Return the [x, y] coordinate for the center point of the cell that contains the specified text.  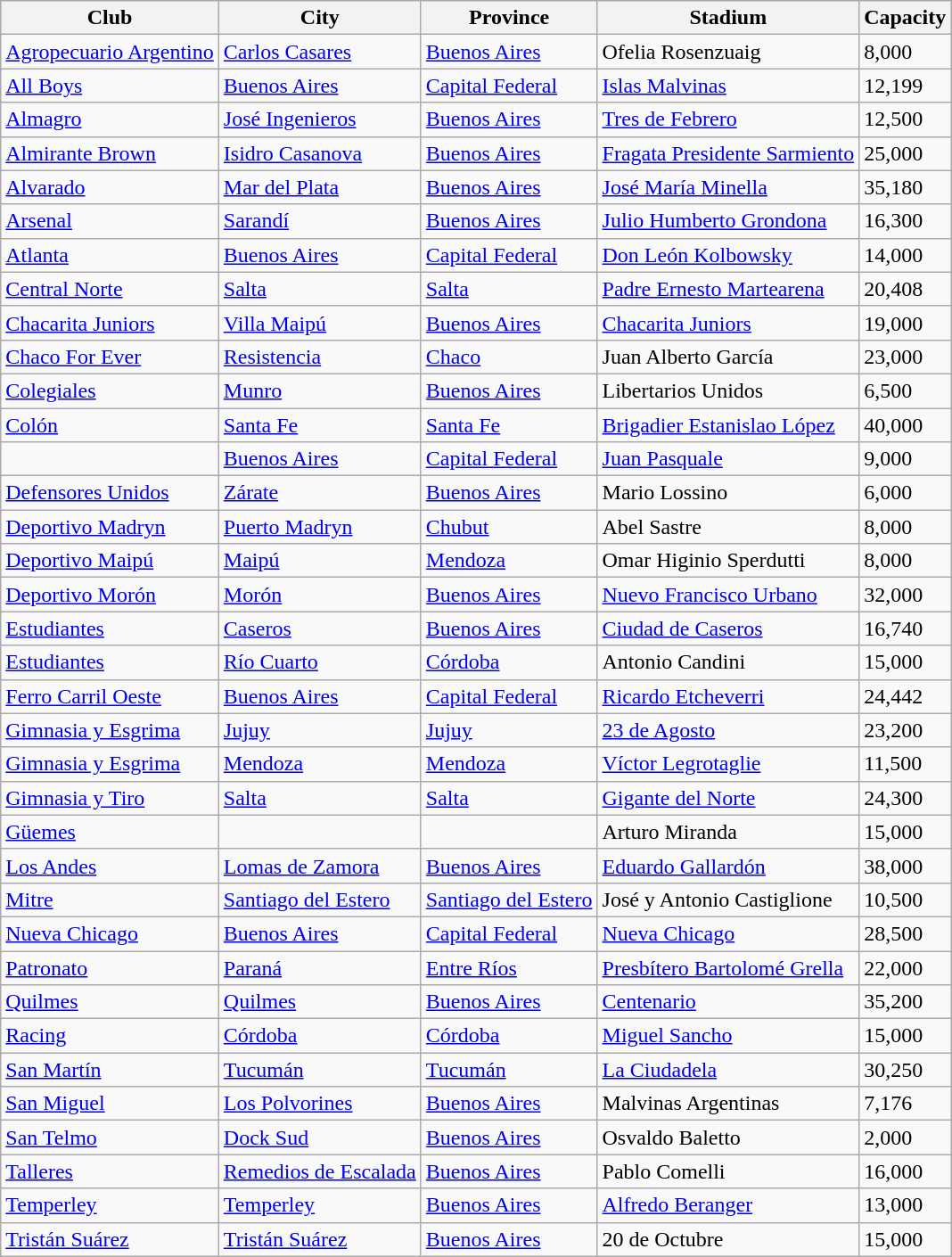
24,300 [906, 798]
Omar Higinio Sperdutti [728, 561]
Villa Maipú [319, 323]
Víctor Legrotaglie [728, 764]
10,500 [906, 900]
Colegiales [111, 390]
Fragata Presidente Sarmiento [728, 153]
Juan Alberto García [728, 357]
Colón [111, 425]
Abel Sastre [728, 527]
Deportivo Morón [111, 595]
Islas Malvinas [728, 86]
9,000 [906, 459]
30,250 [906, 1070]
All Boys [111, 86]
Mitre [111, 900]
Paraná [319, 967]
Remedios de Escalada [319, 1171]
7,176 [906, 1104]
Maipú [319, 561]
Tres de Febrero [728, 119]
Alfredo Beranger [728, 1205]
11,500 [906, 764]
23 de Agosto [728, 730]
San Telmo [111, 1138]
Los Polvorines [319, 1104]
Julio Humberto Grondona [728, 221]
Nuevo Francisco Urbano [728, 595]
Club [111, 18]
Mario Lossino [728, 493]
Brigadier Estanislao López [728, 425]
Ciudad de Caseros [728, 628]
38,000 [906, 866]
Arturo Miranda [728, 832]
12,500 [906, 119]
Capacity [906, 18]
20,408 [906, 289]
Central Norte [111, 289]
City [319, 18]
Sarandí [319, 221]
25,000 [906, 153]
San Miguel [111, 1104]
Alvarado [111, 187]
José Ingenieros [319, 119]
Atlanta [111, 255]
Lomas de Zamora [319, 866]
Los Andes [111, 866]
Talleres [111, 1171]
14,000 [906, 255]
28,500 [906, 933]
Puerto Madryn [319, 527]
Don León Kolbowsky [728, 255]
Eduardo Gallardón [728, 866]
23,000 [906, 357]
Antonio Candini [728, 662]
Arsenal [111, 221]
Mar del Plata [319, 187]
Province [509, 18]
Ofelia Rosenzuaig [728, 52]
6,500 [906, 390]
Isidro Casanova [319, 153]
Gimnasia y Tiro [111, 798]
Carlos Casares [319, 52]
Agropecuario Argentino [111, 52]
Chaco [509, 357]
Chaco For Ever [111, 357]
Defensores Unidos [111, 493]
Ricardo Etcheverri [728, 696]
Entre Ríos [509, 967]
Caseros [319, 628]
Resistencia [319, 357]
Dock Sud [319, 1138]
Munro [319, 390]
Gigante del Norte [728, 798]
Zárate [319, 493]
Miguel Sancho [728, 1036]
Patronato [111, 967]
22,000 [906, 967]
16,000 [906, 1171]
16,740 [906, 628]
Malvinas Argentinas [728, 1104]
José María Minella [728, 187]
Juan Pasquale [728, 459]
Deportivo Maipú [111, 561]
19,000 [906, 323]
Stadium [728, 18]
Deportivo Madryn [111, 527]
35,180 [906, 187]
La Ciudadela [728, 1070]
20 de Octubre [728, 1239]
Chubut [509, 527]
Río Cuarto [319, 662]
Libertarios Unidos [728, 390]
Osvaldo Baletto [728, 1138]
Centenario [728, 1002]
Almagro [111, 119]
Pablo Comelli [728, 1171]
Güemes [111, 832]
San Martín [111, 1070]
16,300 [906, 221]
40,000 [906, 425]
2,000 [906, 1138]
Ferro Carril Oeste [111, 696]
José y Antonio Castiglione [728, 900]
23,200 [906, 730]
35,200 [906, 1002]
13,000 [906, 1205]
12,199 [906, 86]
Morón [319, 595]
Racing [111, 1036]
Presbítero Bartolomé Grella [728, 967]
Almirante Brown [111, 153]
6,000 [906, 493]
24,442 [906, 696]
32,000 [906, 595]
Padre Ernesto Martearena [728, 289]
